Find where the given text appears and provide that cell's center as [X, Y] coordinate. 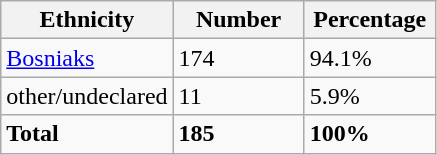
other/undeclared [87, 96]
Percentage [370, 20]
174 [238, 58]
Ethnicity [87, 20]
Total [87, 134]
11 [238, 96]
94.1% [370, 58]
5.9% [370, 96]
100% [370, 134]
Number [238, 20]
185 [238, 134]
Bosniaks [87, 58]
